Return the [X, Y] coordinate for the center point of the cell that contains the specified text.  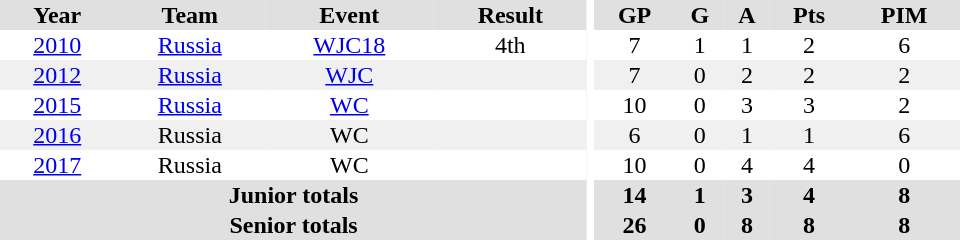
Pts [810, 15]
Event [349, 15]
PIM [904, 15]
2010 [58, 45]
Team [190, 15]
2012 [58, 75]
2015 [58, 105]
14 [635, 195]
4th [511, 45]
Result [511, 15]
26 [635, 225]
WJC18 [349, 45]
G [700, 15]
Senior totals [294, 225]
2016 [58, 135]
A [747, 15]
Junior totals [294, 195]
2017 [58, 165]
GP [635, 15]
Year [58, 15]
WJC [349, 75]
